Pinpoint the cell where the given text exists, returning its [x, y] midpoint coordinate. 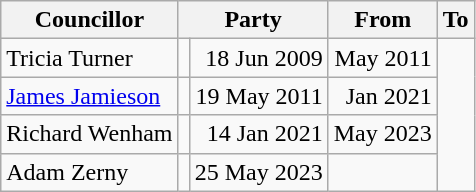
From [382, 20]
14 Jan 2021 [258, 134]
18 Jun 2009 [258, 58]
19 May 2011 [258, 96]
Richard Wenham [90, 134]
May 2023 [382, 134]
Adam Zerny [90, 172]
Party [253, 20]
25 May 2023 [258, 172]
James Jamieson [90, 96]
Tricia Turner [90, 58]
Councillor [90, 20]
May 2011 [382, 58]
Jan 2021 [382, 96]
To [456, 20]
